Scan for the cell matching the given text and deliver its (X, Y) coordinate at center. 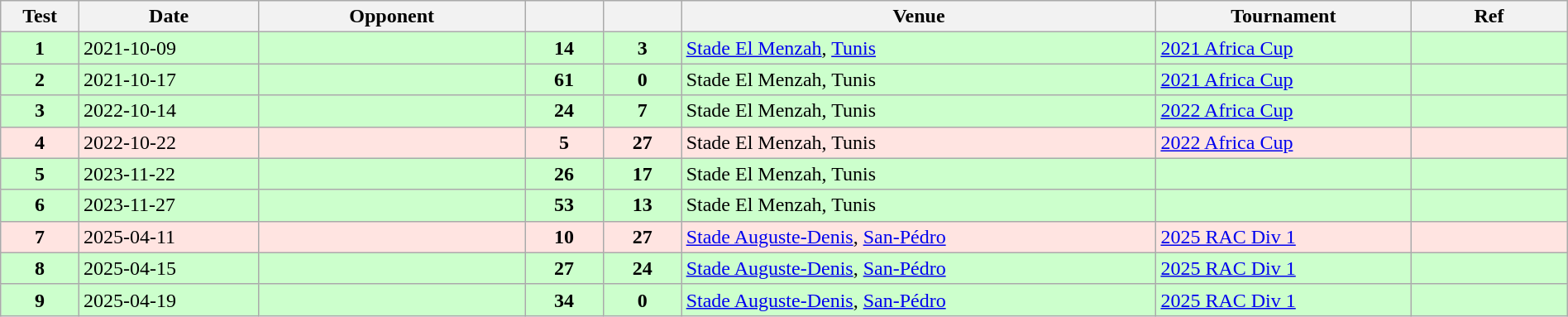
4 (40, 142)
2021-10-17 (169, 79)
14 (564, 48)
10 (564, 237)
53 (564, 205)
Venue (919, 17)
Date (169, 17)
Opponent (392, 17)
2025-04-15 (169, 268)
8 (40, 268)
Ref (1489, 17)
2025-04-19 (169, 300)
Tournament (1284, 17)
6 (40, 205)
17 (642, 174)
2023-11-22 (169, 174)
2021-10-09 (169, 48)
26 (564, 174)
1 (40, 48)
13 (642, 205)
61 (564, 79)
9 (40, 300)
2022-10-14 (169, 111)
2025-04-11 (169, 237)
2023-11-27 (169, 205)
2 (40, 79)
Test (40, 17)
34 (564, 300)
2022-10-22 (169, 142)
